Return [x, y] of the center of cell containing provided text 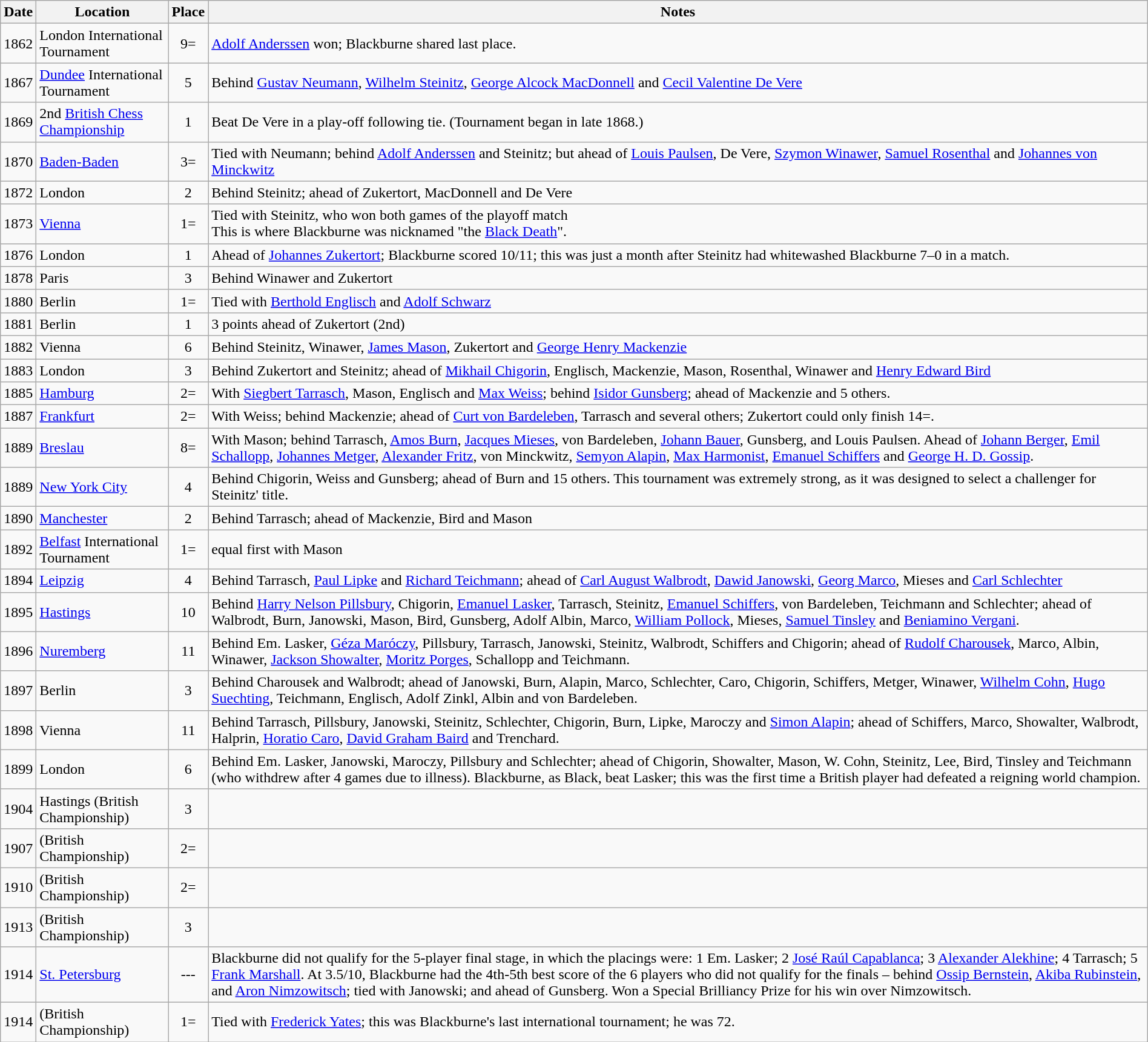
1887 [18, 417]
1882 [18, 347]
St. Petersburg [102, 975]
With Siegbert Tarrasch, Mason, Englisch and Max Weiss; behind Isidor Gunsberg; ahead of Mackenzie and 5 others. [678, 394]
Location [102, 12]
Dundee International Tournament [102, 82]
Behind Zukertort and Steinitz; ahead of Mikhail Chigorin, Englisch, Mackenzie, Mason, Rosenthal, Winawer and Henry Edward Bird [678, 370]
New York City [102, 487]
1898 [18, 730]
London International Tournament [102, 44]
Behind Tarrasch, Paul Lipke and Richard Teichmann; ahead of Carl August Walbrodt, Dawid Janowski, Georg Marco, Mieses and Carl Schlechter [678, 581]
Hastings [102, 612]
1872 [18, 193]
With Weiss; behind Mackenzie; ahead of Curt von Bardeleben, Tarrasch and several others; Zukertort could only finish 14=. [678, 417]
1878 [18, 278]
Notes [678, 12]
1910 [18, 888]
5 [188, 82]
1885 [18, 394]
1892 [18, 550]
Behind Steinitz, Winawer, James Mason, Zukertort and George Henry Mackenzie [678, 347]
Behind Steinitz; ahead of Zukertort, MacDonnell and De Vere [678, 193]
1881 [18, 324]
1873 [18, 224]
1883 [18, 370]
2nd British Chess Championship [102, 122]
1869 [18, 122]
1880 [18, 301]
1913 [18, 926]
Breslau [102, 448]
1904 [18, 809]
Ahead of Johannes Zukertort; Blackburne scored 10/11; this was just a month after Steinitz had whitewashed Blackburne 7–0 in a match. [678, 255]
Date [18, 12]
equal first with Mason [678, 550]
Behind Gustav Neumann, Wilhelm Steinitz, George Alcock MacDonnell and Cecil Valentine De Vere [678, 82]
Baden-Baden [102, 161]
Nuremberg [102, 651]
1862 [18, 44]
Hastings (British Championship) [102, 809]
1907 [18, 848]
Tied with Frederick Yates; this was Blackburne's last international tournament; he was 72. [678, 1022]
1894 [18, 581]
1899 [18, 769]
1867 [18, 82]
Adolf Anderssen won; Blackburne shared last place. [678, 44]
Belfast International Tournament [102, 550]
Beat De Vere in a play-off following tie. (Tournament began in late 1868.) [678, 122]
1876 [18, 255]
Paris [102, 278]
Hamburg [102, 394]
Behind Tarrasch; ahead of Mackenzie, Bird and Mason [678, 518]
Tied with Berthold Englisch and Adolf Schwarz [678, 301]
10 [188, 612]
Tied with Steinitz, who won both games of the playoff matchThis is where Blackburne was nicknamed "the Black Death". [678, 224]
8= [188, 448]
Place [188, 12]
Frankfurt [102, 417]
9= [188, 44]
Manchester [102, 518]
3= [188, 161]
1895 [18, 612]
1896 [18, 651]
Behind Winawer and Zukertort [678, 278]
1870 [18, 161]
3 points ahead of Zukertort (2nd) [678, 324]
1897 [18, 690]
1890 [18, 518]
--- [188, 975]
Leipzig [102, 581]
